Return the (X, Y) coordinate for the center point of the cell that contains the specified text.  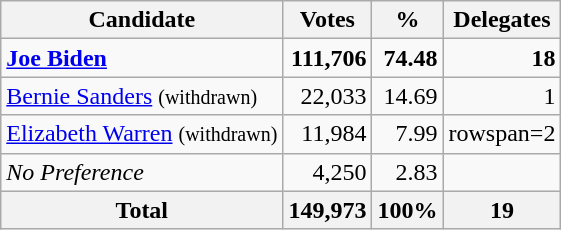
111,706 (328, 58)
18 (502, 58)
Joe Biden (142, 58)
74.48 (408, 58)
22,033 (328, 96)
rowspan=2 (502, 134)
149,973 (328, 210)
Bernie Sanders (withdrawn) (142, 96)
% (408, 20)
7.99 (408, 134)
19 (502, 210)
1 (502, 96)
Votes (328, 20)
4,250 (328, 172)
Elizabeth Warren (withdrawn) (142, 134)
2.83 (408, 172)
Total (142, 210)
100% (408, 210)
No Preference (142, 172)
Candidate (142, 20)
Delegates (502, 20)
11,984 (328, 134)
14.69 (408, 96)
